Output the (x, y) coordinate of the center of the cell containing the given text.  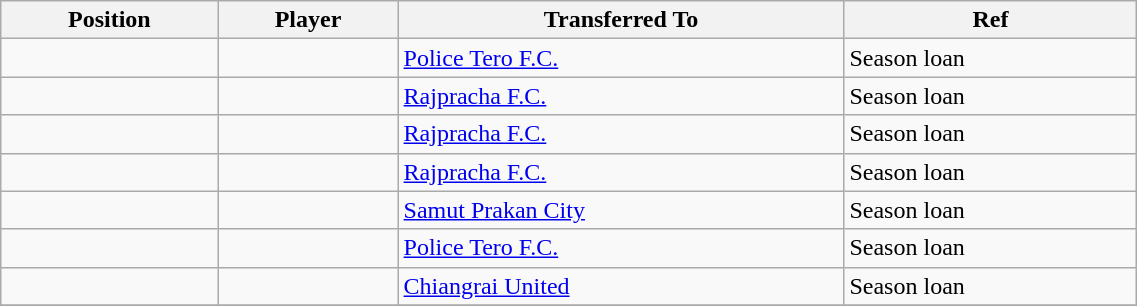
Player (308, 20)
Transferred To (621, 20)
Position (110, 20)
Samut Prakan City (621, 210)
Chiangrai United (621, 286)
Ref (990, 20)
